From the cell containing the given text, extract its center point as (X, Y) coordinate. 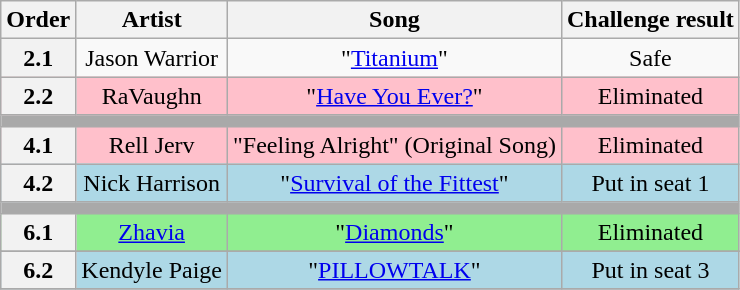
2.1 (38, 58)
Kendyle Paige (152, 270)
"Titanium" (394, 58)
Artist (152, 20)
Order (38, 20)
"Feeling Alright" (Original Song) (394, 145)
Challenge result (650, 20)
Song (394, 20)
"Diamonds" (394, 232)
"Survival of the Fittest" (394, 183)
6.2 (38, 270)
Put in seat 3 (650, 270)
6.1 (38, 232)
Put in seat 1 (650, 183)
2.2 (38, 96)
Safe (650, 58)
Nick Harrison (152, 183)
Zhavia (152, 232)
Rell Jerv (152, 145)
Jason Warrior (152, 58)
"Have You Ever?" (394, 96)
4.1 (38, 145)
"PILLOWTALK" (394, 270)
RaVaughn (152, 96)
4.2 (38, 183)
